Pinpoint the cell where the given text exists, returning its [x, y] midpoint coordinate. 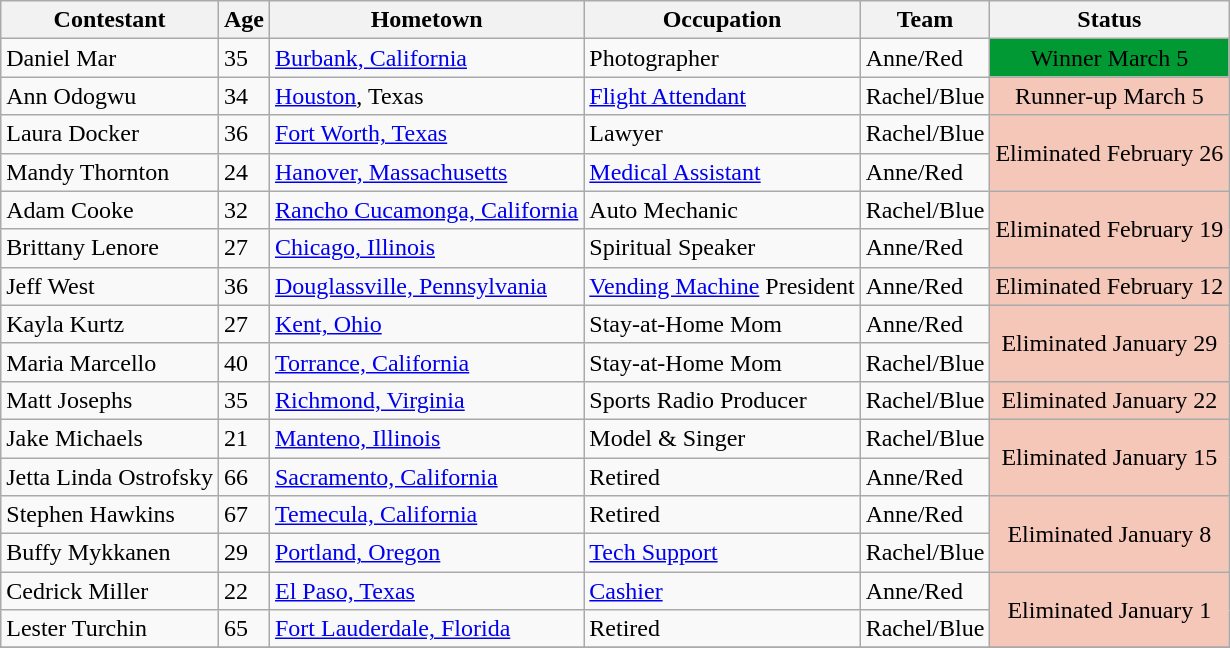
Sacramento, California [426, 477]
Matt Josephs [110, 400]
Jake Michaels [110, 438]
22 [244, 591]
Medical Assistant [722, 172]
Buffy Mykkanen [110, 553]
Occupation [722, 20]
Daniel Mar [110, 58]
Jeff West [110, 286]
Contestant [110, 20]
Eliminated January 22 [1110, 400]
Photographer [722, 58]
Kent, Ohio [426, 324]
Maria Marcello [110, 362]
65 [244, 629]
Eliminated February 12 [1110, 286]
40 [244, 362]
Eliminated February 26 [1110, 153]
Kayla Kurtz [110, 324]
Cedrick Miller [110, 591]
Model & Singer [722, 438]
Flight Attendant [722, 96]
Age [244, 20]
Hanover, Massachusetts [426, 172]
66 [244, 477]
Houston, Texas [426, 96]
Team [925, 20]
67 [244, 515]
Rancho Cucamonga, California [426, 210]
32 [244, 210]
Eliminated January 1 [1110, 610]
Cashier [722, 591]
Brittany Lenore [110, 248]
Lawyer [722, 134]
Jetta Linda Ostrofsky [110, 477]
Torrance, California [426, 362]
Status [1110, 20]
Winner March 5 [1110, 58]
Burbank, California [426, 58]
Tech Support [722, 553]
Laura Docker [110, 134]
Temecula, California [426, 515]
Auto Mechanic [722, 210]
29 [244, 553]
Fort Worth, Texas [426, 134]
34 [244, 96]
Chicago, Illinois [426, 248]
Sports Radio Producer [722, 400]
El Paso, Texas [426, 591]
Mandy Thornton [110, 172]
Lester Turchin [110, 629]
Douglassville, Pennsylvania [426, 286]
21 [244, 438]
Hometown [426, 20]
Adam Cooke [110, 210]
24 [244, 172]
Fort Lauderdale, Florida [426, 629]
Stephen Hawkins [110, 515]
Richmond, Virginia [426, 400]
Eliminated February 19 [1110, 229]
Eliminated January 8 [1110, 534]
Runner-up March 5 [1110, 96]
Portland, Oregon [426, 553]
Spiritual Speaker [722, 248]
Eliminated January 15 [1110, 457]
Manteno, Illinois [426, 438]
Eliminated January 29 [1110, 343]
Ann Odogwu [110, 96]
Vending Machine President [722, 286]
